Search for the cell housing the specified text and yield its [x, y] center coordinate. 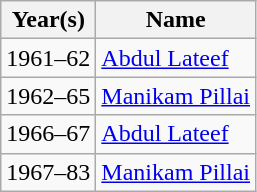
1961–62 [48, 58]
1962–65 [48, 96]
1966–67 [48, 134]
Name [176, 20]
1967–83 [48, 172]
Year(s) [48, 20]
